Pinpoint the cell where the given text exists, returning its [x, y] midpoint coordinate. 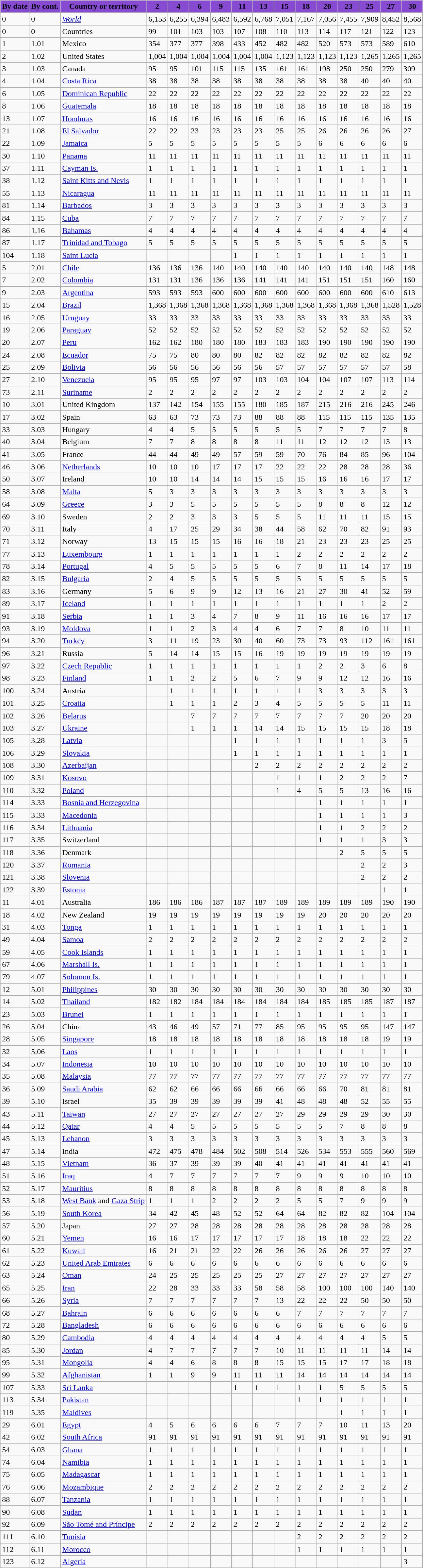
215 [327, 405]
6.11 [45, 1549]
398 [221, 44]
109 [15, 778]
São Tomé and Príncipe [104, 1524]
3.14 [45, 566]
3.38 [45, 877]
6,394 [200, 19]
Sudan [104, 1512]
3.12 [45, 541]
Iraq [104, 1176]
5.07 [45, 1064]
2.02 [45, 280]
Germany [104, 591]
6,153 [157, 19]
89 [15, 604]
Samoa [104, 939]
6.06 [45, 1487]
69 [15, 516]
Vietnam [104, 1164]
2.06 [45, 330]
3.18 [45, 616]
Kosovo [104, 778]
137 [157, 405]
3.24 [45, 691]
1.03 [45, 69]
Guatemala [104, 106]
Brunei [104, 1014]
Country or territory [104, 7]
Saint Lucia [104, 255]
Belarus [104, 716]
Sri Lanka [104, 1388]
3.10 [45, 516]
Hungary [104, 430]
569 [412, 1151]
Israel [104, 1101]
94 [15, 641]
116 [15, 828]
United Kingdom [104, 405]
Austria [104, 691]
3.03 [45, 430]
Mauritius [104, 1189]
534 [327, 1151]
Bahamas [104, 230]
3.31 [45, 778]
613 [412, 293]
7,909 [370, 19]
3.17 [45, 604]
Thailand [104, 1002]
105 [15, 740]
6.07 [45, 1499]
Bolivia [104, 367]
98 [15, 678]
Bosnia and Herzegovina [104, 803]
4.03 [45, 927]
5.29 [45, 1338]
47 [15, 1151]
5.19 [45, 1213]
1.13 [45, 193]
514 [285, 1151]
Australia [104, 902]
246 [412, 405]
2.04 [45, 305]
3.16 [45, 591]
3.23 [45, 678]
3.20 [45, 641]
Brazil [104, 305]
Ecuador [104, 355]
Lithuania [104, 828]
3.32 [45, 790]
Indonesia [104, 1064]
53 [15, 1201]
452 [263, 44]
Morocco [104, 1549]
Solomon Is. [104, 977]
5.17 [45, 1189]
5.11 [45, 1114]
Chile [104, 268]
1.11 [45, 168]
72 [15, 1325]
5.22 [45, 1251]
1.01 [45, 44]
555 [370, 1151]
5.09 [45, 1089]
478 [200, 1151]
3.37 [45, 865]
5.05 [45, 1039]
118 [15, 852]
4.04 [45, 939]
Finland [104, 678]
6.12 [45, 1562]
354 [157, 44]
Algeria [104, 1562]
6.04 [45, 1462]
433 [242, 44]
5.03 [45, 1014]
54 [15, 1450]
5.14 [45, 1151]
1.02 [45, 56]
472 [157, 1151]
120 [15, 865]
2.07 [45, 342]
Poland [104, 790]
3.29 [45, 753]
Malaysia [104, 1076]
6.09 [45, 1524]
3.35 [45, 840]
83 [15, 591]
4.06 [45, 965]
Belgium [104, 442]
5.24 [45, 1275]
Yemen [104, 1238]
3.22 [45, 666]
Greece [104, 504]
5.10 [45, 1101]
2.09 [45, 367]
68 [15, 1313]
4.02 [45, 915]
World [104, 19]
Panama [104, 156]
553 [348, 1151]
1.18 [45, 255]
589 [391, 44]
Uruguay [104, 317]
Turkey [104, 641]
Netherlands [104, 467]
Marshall Is. [104, 965]
Bahrain [104, 1313]
5.08 [45, 1076]
Tanzania [104, 1499]
86 [15, 230]
3.11 [45, 529]
3.30 [45, 766]
5.20 [45, 1226]
Jamaica [104, 143]
Slovenia [104, 877]
Spain [104, 417]
7,455 [348, 19]
Costa Rica [104, 81]
5.25 [45, 1288]
Mozambique [104, 1487]
Suriname [104, 392]
92 [15, 1524]
Countries [104, 31]
Serbia [104, 616]
Kuwait [104, 1251]
Bulgaria [104, 579]
Singapore [104, 1039]
3.34 [45, 828]
111 [15, 1537]
Italy [104, 529]
Cook Islands [104, 952]
7,051 [285, 19]
1.09 [45, 143]
Saint Kitts and Nevis [104, 181]
Egypt [104, 1425]
4.01 [45, 902]
78 [15, 566]
United Arab Emirates [104, 1263]
Pakistan [104, 1400]
5.34 [45, 1400]
Peru [104, 342]
6.02 [45, 1437]
5.02 [45, 1002]
1.17 [45, 243]
6.08 [45, 1512]
1.05 [45, 93]
2.08 [45, 355]
6,255 [178, 19]
Cuba [104, 218]
4.05 [45, 952]
3.27 [45, 728]
3.05 [45, 454]
3.39 [45, 890]
2.01 [45, 268]
520 [327, 44]
5.01 [45, 989]
5.30 [45, 1350]
8,568 [412, 19]
198 [327, 69]
Afghanistan [104, 1375]
5.27 [45, 1313]
4.07 [45, 977]
Venezuela [104, 380]
560 [391, 1151]
1.15 [45, 218]
61 [15, 1251]
India [104, 1151]
67 [15, 965]
279 [391, 69]
Laos [104, 1052]
87 [15, 243]
5.13 [45, 1138]
Denmark [104, 852]
119 [15, 1412]
Iran [104, 1288]
106 [15, 753]
245 [391, 405]
New Zealand [104, 915]
3.06 [45, 467]
Portugal [104, 566]
5.18 [45, 1201]
Tonga [104, 927]
Slovakia [104, 753]
5.31 [45, 1363]
Japan [104, 1226]
1.07 [45, 118]
3.07 [45, 479]
El Salvador [104, 131]
1.14 [45, 206]
Cambodia [104, 1338]
Russia [104, 653]
Paraguay [104, 330]
154 [200, 405]
502 [242, 1151]
Argentina [104, 293]
Qatar [104, 1126]
31 [15, 927]
32 [15, 1052]
3.19 [45, 629]
Estonia [104, 890]
Nicaragua [104, 193]
1.16 [45, 230]
Syria [104, 1300]
5.35 [45, 1412]
6.05 [45, 1475]
France [104, 454]
5.23 [45, 1263]
3.25 [45, 703]
Saudi Arabia [104, 1089]
5.33 [45, 1388]
Luxembourg [104, 554]
2.03 [45, 293]
5.04 [45, 1027]
United States [104, 56]
475 [178, 1151]
3.09 [45, 504]
3.21 [45, 653]
Dominican Republic [104, 93]
51 [15, 1176]
Macedonia [104, 815]
2.10 [45, 380]
508 [263, 1151]
Mexico [104, 44]
1.06 [45, 106]
Taiwan [104, 1114]
Moldova [104, 629]
3.01 [45, 405]
3.08 [45, 492]
309 [412, 69]
65 [15, 1288]
Bangladesh [104, 1325]
102 [15, 716]
Ireland [104, 479]
5.16 [45, 1176]
6.10 [45, 1537]
3.28 [45, 740]
5.12 [45, 1126]
1.10 [45, 156]
Lebanon [104, 1138]
2.11 [45, 392]
Colombia [104, 280]
1.12 [45, 181]
Malta [104, 492]
526 [306, 1151]
1.08 [45, 131]
South Korea [104, 1213]
7,056 [327, 19]
Cayman Is. [104, 168]
South Africa [104, 1437]
2.05 [45, 317]
Honduras [104, 118]
Azerbaijan [104, 766]
Barbados [104, 206]
Tunisia [104, 1537]
6,768 [263, 19]
China [104, 1027]
5.21 [45, 1238]
Jordan [104, 1350]
Sweden [104, 516]
5.06 [45, 1052]
Switzerland [104, 840]
6,592 [242, 19]
3.04 [45, 442]
Oman [104, 1275]
By date [15, 7]
Ukraine [104, 728]
Canada [104, 69]
Trinidad and Tobago [104, 243]
Romania [104, 865]
By cont. [45, 7]
Norway [104, 541]
3.02 [45, 417]
6,483 [221, 19]
79 [15, 977]
Iceland [104, 604]
90 [15, 1512]
6.01 [45, 1425]
74 [15, 1462]
5.15 [45, 1164]
6.03 [45, 1450]
Madagascar [104, 1475]
3.26 [45, 716]
West Bank and Gaza Strip [104, 1201]
8,452 [391, 19]
Philippines [104, 989]
5.28 [45, 1325]
Namibia [104, 1462]
3.15 [45, 579]
Latvia [104, 740]
Croatia [104, 703]
Czech Republic [104, 666]
5.26 [45, 1300]
3.36 [45, 852]
1.04 [45, 81]
Ghana [104, 1450]
3.13 [45, 554]
7,167 [306, 19]
Mongolia [104, 1363]
Maldives [104, 1412]
484 [221, 1151]
142 [178, 405]
5.32 [45, 1375]
